From the cell containing the given text, extract its center point as (X, Y) coordinate. 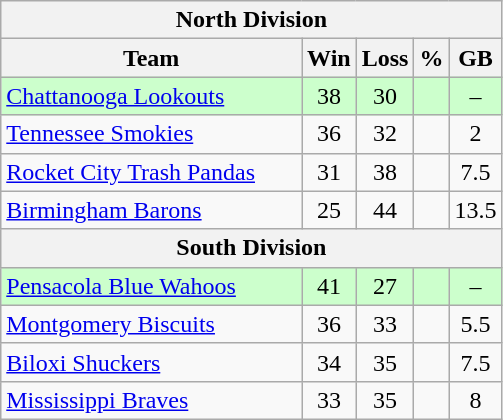
30 (385, 96)
Rocket City Trash Pandas (152, 172)
2 (476, 134)
Mississippi Braves (152, 400)
31 (330, 172)
25 (330, 210)
8 (476, 400)
Tennessee Smokies (152, 134)
Pensacola Blue Wahoos (152, 286)
South Division (252, 248)
34 (330, 362)
North Division (252, 20)
Biloxi Shuckers (152, 362)
GB (476, 58)
13.5 (476, 210)
Montgomery Biscuits (152, 324)
Chattanooga Lookouts (152, 96)
Win (330, 58)
Birmingham Barons (152, 210)
5.5 (476, 324)
% (432, 58)
Loss (385, 58)
41 (330, 286)
32 (385, 134)
27 (385, 286)
44 (385, 210)
Team (152, 58)
